Return [X, Y] of the center of cell containing provided text 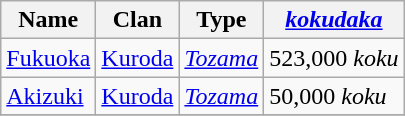
50,000 koku [334, 96]
kokudaka [334, 20]
Akizuki [48, 96]
Fukuoka [48, 58]
Type [222, 20]
Clan [138, 20]
Name [48, 20]
523,000 koku [334, 58]
